Scan for the cell matching the given text and deliver its [x, y] coordinate at center. 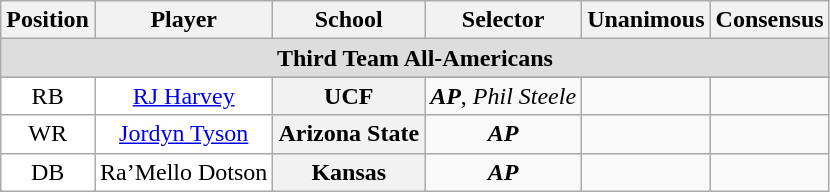
Jordyn Tyson [183, 134]
Kansas [349, 172]
Arizona State [349, 134]
RJ Harvey [183, 96]
School [349, 20]
DB [48, 172]
AP, Phil Steele [504, 96]
RB [48, 96]
Position [48, 20]
Player [183, 20]
Selector [504, 20]
Ra’Mello Dotson [183, 172]
Unanimous [646, 20]
WR [48, 134]
UCF [349, 96]
Consensus [770, 20]
Third Team All-Americans [415, 58]
